Locate the cell with the specified text and output its (x, y) center coordinate. 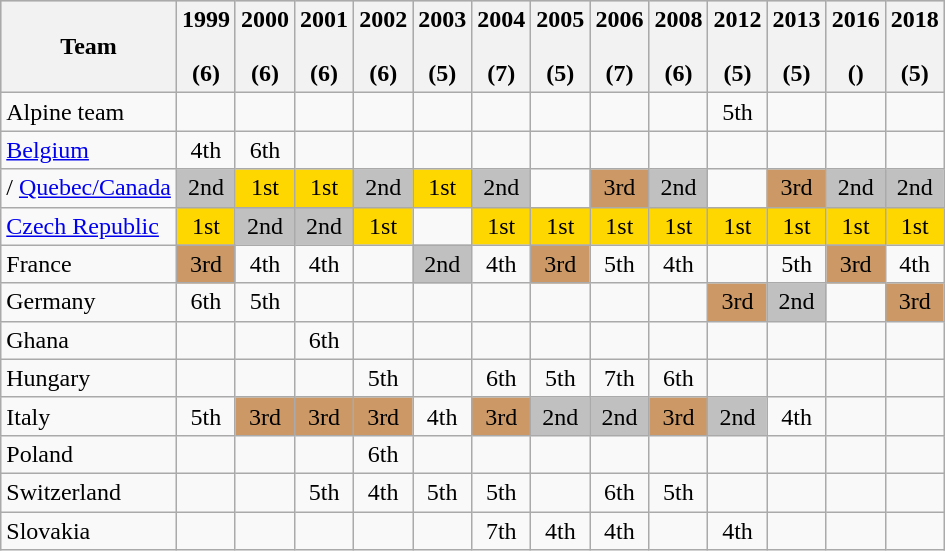
Czech Republic (89, 226)
Hungary (89, 378)
Poland (89, 454)
2005(5) (560, 47)
2013(5) (796, 47)
2006(7) (620, 47)
Ghana (89, 340)
Italy (89, 416)
Germany (89, 302)
2000(6) (264, 47)
Team (89, 47)
Alpine team (89, 112)
1999(6) (206, 47)
Belgium (89, 150)
2018(5) (914, 47)
Switzerland (89, 492)
/ Quebec/Canada (89, 188)
2001(6) (324, 47)
2012(5) (738, 47)
2003(5) (442, 47)
2004(7) (502, 47)
Slovakia (89, 531)
2016() (856, 47)
2008(6) (678, 47)
France (89, 264)
2002(6) (384, 47)
